Extract the (x, y) coordinate from the center of the cell holding the provided text.  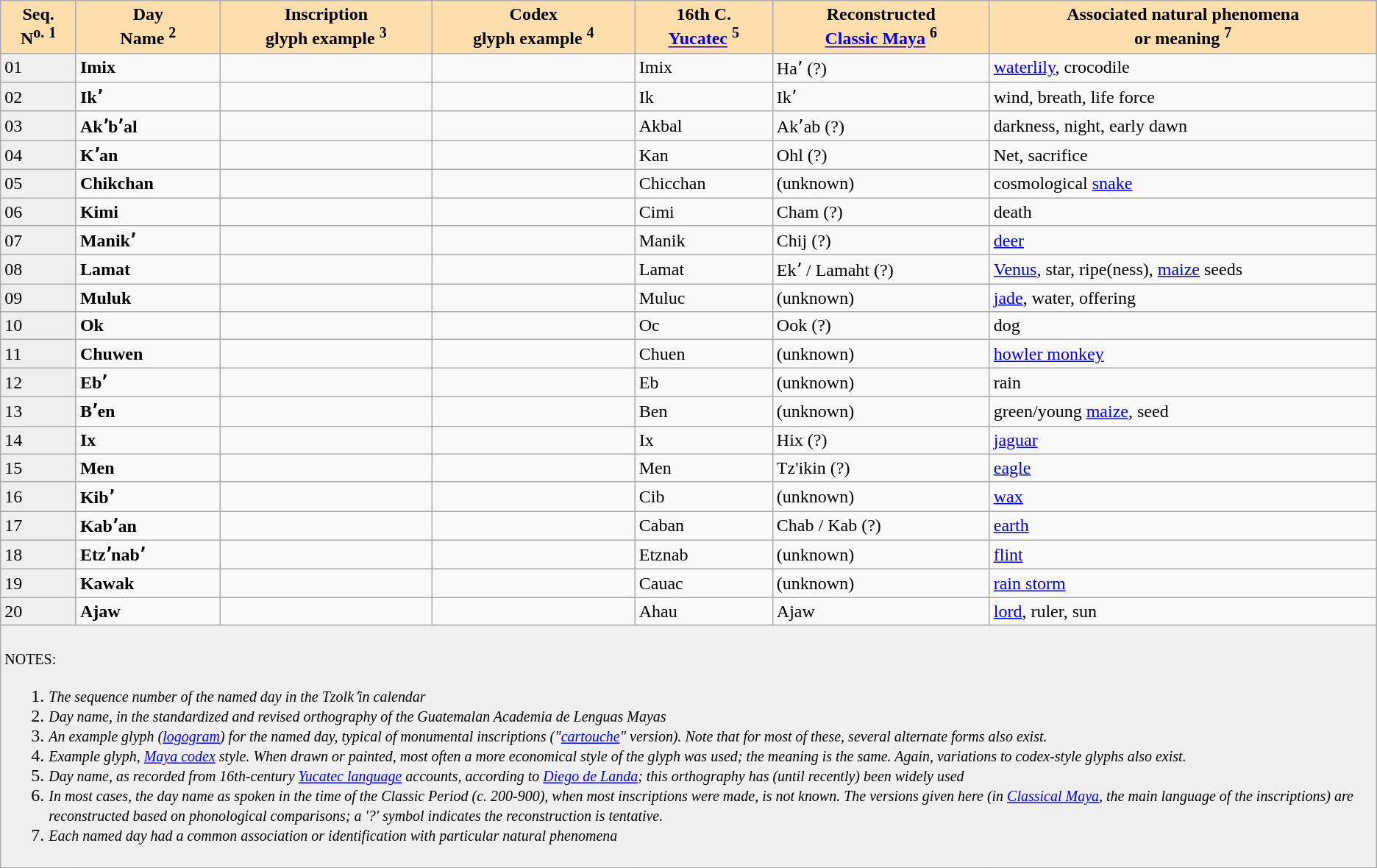
Eb (703, 383)
rain (1183, 383)
07 (38, 241)
jade, water, offering (1183, 298)
Cib (703, 497)
Kawak (148, 583)
14 (38, 440)
17 (38, 526)
cosmological snake (1183, 184)
Cham (?) (881, 212)
deer (1183, 241)
Bʼen (148, 412)
Akʼab (?) (881, 126)
Seq. No. 1 (38, 27)
Reconstructed Classic Maya 6 (881, 27)
Ook (?) (881, 326)
12 (38, 383)
Ok (148, 326)
Ebʼ (148, 383)
08 (38, 269)
Chij (?) (881, 241)
Inscription glyph example 3 (326, 27)
lord, ruler, sun (1183, 611)
Etznab (703, 555)
rain storm (1183, 583)
eagle (1183, 468)
Oc (703, 326)
Net, sacrifice (1183, 155)
darkness, night, early dawn (1183, 126)
dog (1183, 326)
Ben (703, 412)
19 (38, 583)
Kʼan (148, 155)
Kabʼan (148, 526)
16th C. Yucatec 5 (703, 27)
Associated natural phenomena or meaning 7 (1183, 27)
Kan (703, 155)
wax (1183, 497)
Kibʼ (148, 497)
wind, breath, life force (1183, 97)
02 (38, 97)
Etzʼnabʼ (148, 555)
03 (38, 126)
Akbal (703, 126)
Ahau (703, 611)
jaguar (1183, 440)
Codex glyph example 4 (533, 27)
Hix (?) (881, 440)
Muluk (148, 298)
Muluc (703, 298)
Caban (703, 526)
Chicchan (703, 184)
01 (38, 68)
Chikchan (148, 184)
Day Name 2 (148, 27)
Manikʼ (148, 241)
Manik (703, 241)
05 (38, 184)
Chuen (703, 354)
04 (38, 155)
earth (1183, 526)
Akʼbʼal (148, 126)
death (1183, 212)
20 (38, 611)
15 (38, 468)
13 (38, 412)
11 (38, 354)
Ekʼ / Lamaht (?) (881, 269)
Ohl (?) (881, 155)
06 (38, 212)
Tz'ikin (?) (881, 468)
09 (38, 298)
howler monkey (1183, 354)
green/young maize, seed (1183, 412)
Chuwen (148, 354)
18 (38, 555)
Venus, star, ripe(ness), maize seeds (1183, 269)
10 (38, 326)
Kimi (148, 212)
waterlily, crocodile (1183, 68)
Ik (703, 97)
16 (38, 497)
Chab / Kab (?) (881, 526)
Haʼ (?) (881, 68)
Cauac (703, 583)
Cimi (703, 212)
flint (1183, 555)
